Return (X, Y) of the center of cell containing provided text 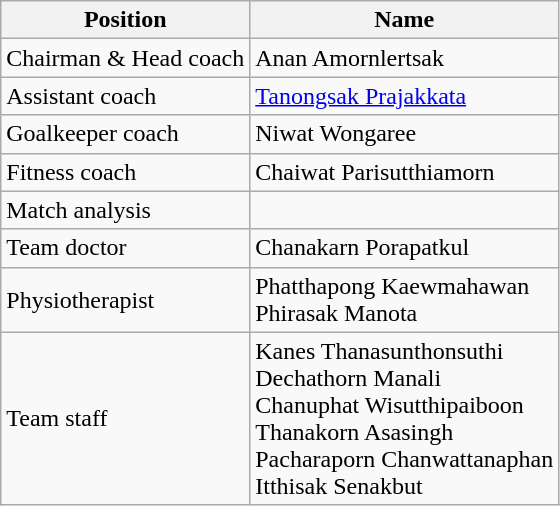
Niwat Wongaree (404, 134)
Fitness coach (126, 172)
Team doctor (126, 248)
Phatthapong Kaewmahawan Phirasak Manota (404, 300)
Position (126, 20)
Chairman & Head coach (126, 58)
Goalkeeper coach (126, 134)
Chanakarn Porapatkul (404, 248)
Kanes Thanasunthonsuthi Dechathorn Manali Chanuphat Wisutthipaiboon Thanakorn Asasingh Pacharaporn Chanwattanaphan Itthisak Senakbut (404, 418)
Assistant coach (126, 96)
Team staff (126, 418)
Match analysis (126, 210)
Chaiwat Parisutthiamorn (404, 172)
Tanongsak Prajakkata (404, 96)
Name (404, 20)
Physiotherapist (126, 300)
Anan Amornlertsak (404, 58)
